For the text-containing cell, return its midpoint in [x, y] coordinate format. 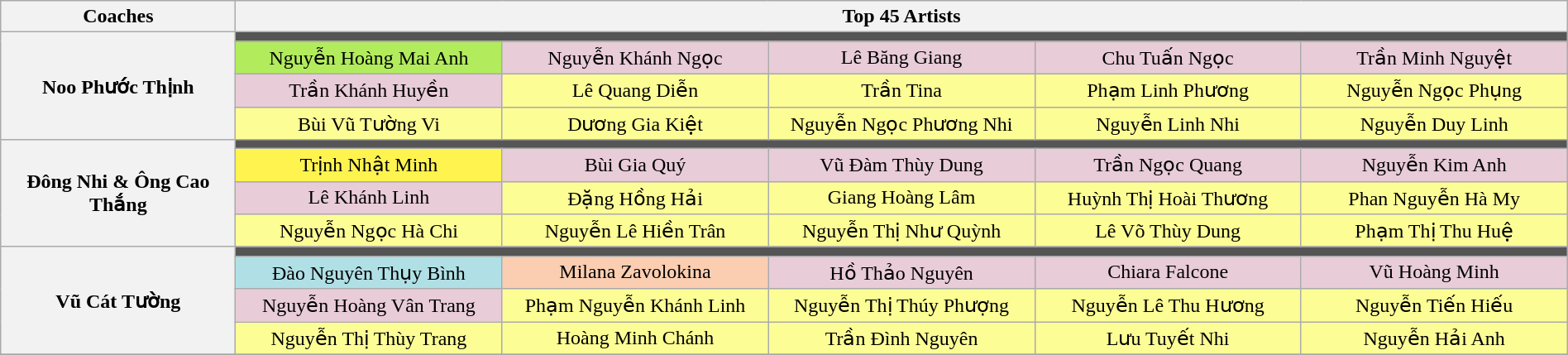
Hồ Thảo Nguyên [901, 272]
Hoàng Minh Chánh [635, 338]
Lưu Tuyết Nhi [1168, 338]
Phạm Linh Phương [1168, 90]
Bùi Vũ Tường Vi [369, 123]
Nguyễn Hoàng Vân Trang [369, 305]
Nguyễn Thị Như Quỳnh [901, 231]
Nguyễn Ngọc Phụng [1434, 90]
Lê Khánh Linh [369, 198]
Nguyễn Kim Anh [1434, 166]
Dương Gia Kiệt [635, 123]
Trần Ngọc Quang [1168, 166]
Nguyễn Ngọc Phương Nhi [901, 123]
Trần Đình Nguyên [901, 338]
Lê Võ Thùy Dung [1168, 231]
Noo Phước Thịnh [118, 86]
Chiara Falcone [1168, 272]
Nguyễn Thị Thúy Phượng [901, 305]
Đặng Hồng Hải [635, 198]
Nguyễn Lê Thu Hương [1168, 305]
Vũ Hoàng Minh [1434, 272]
Huỳnh Thị Hoài Thương [1168, 198]
Trần Khánh Huyền [369, 90]
Trần Minh Nguyệt [1434, 58]
Nguyễn Tiến Hiếu [1434, 305]
Phan Nguyễn Hà My [1434, 198]
Lê Quang Diễn [635, 90]
Nguyễn Thị Thùy Trang [369, 338]
Lê Băng Giang [901, 58]
Phạm Thị Thu Huệ [1434, 231]
Nguyễn Duy Linh [1434, 123]
Trần Tina [901, 90]
Bùi Gia Quý [635, 166]
Chu Tuấn Ngọc [1168, 58]
Phạm Nguyễn Khánh Linh [635, 305]
Top 45 Artists [901, 17]
Milana Zavolokina [635, 272]
Nguyễn Lê Hiền Trân [635, 231]
Vũ Đàm Thùy Dung [901, 166]
Vũ Cát Tường [118, 300]
Coaches [118, 17]
Nguyễn Ngọc Hà Chi [369, 231]
Trịnh Nhật Minh [369, 166]
Nguyễn Hải Anh [1434, 338]
Nguyễn Linh Nhi [1168, 123]
Đông Nhi & Ông Cao Thắng [118, 194]
Đào Nguyên Thụy Bình [369, 272]
Nguyễn Khánh Ngọc [635, 58]
Nguyễn Hoàng Mai Anh [369, 58]
Giang Hoàng Lâm [901, 198]
